Search for the cell housing the specified text and yield its [x, y] center coordinate. 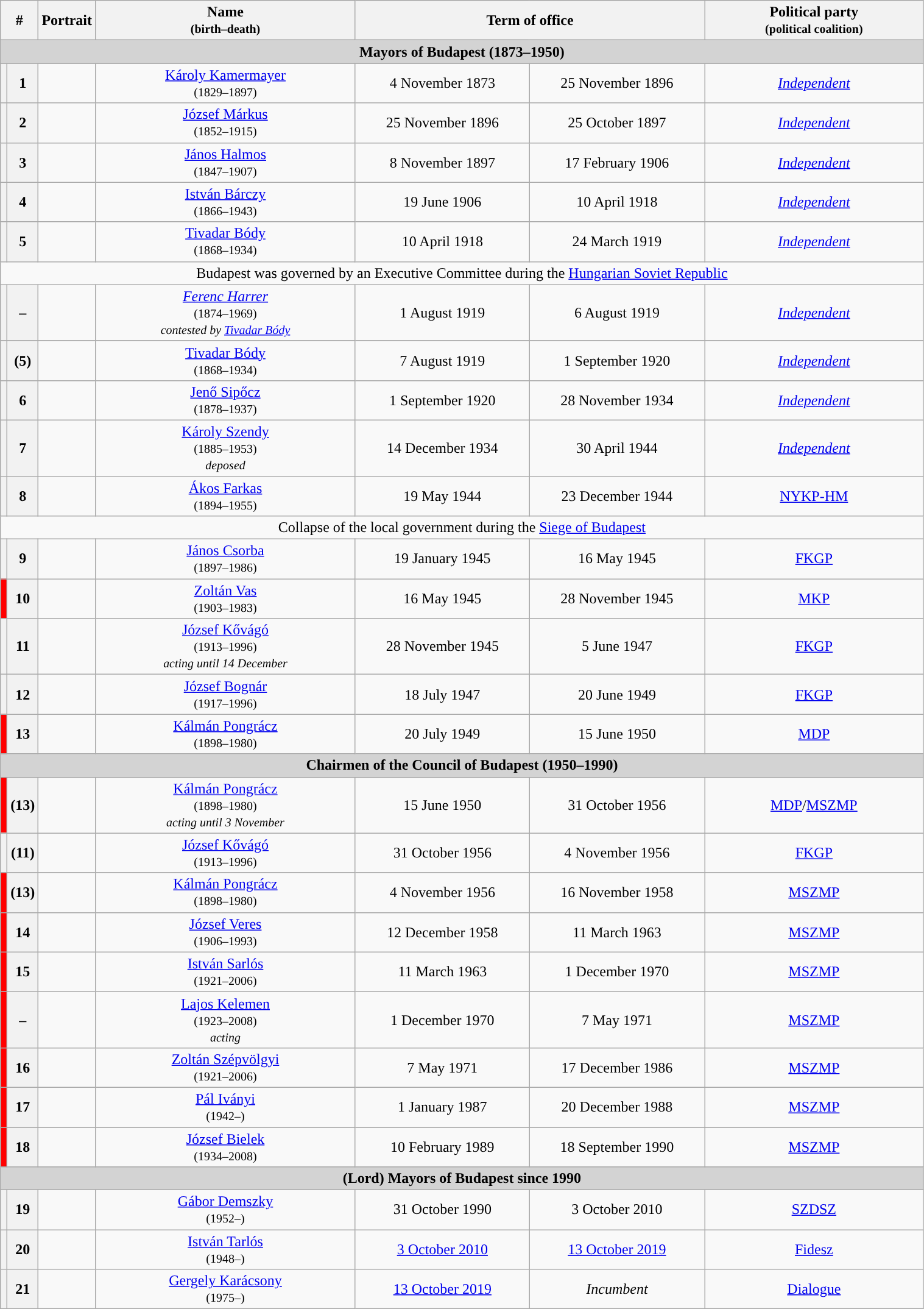
21 [23, 1289]
6 August 1919 [617, 313]
Ákos Farkas(1894–1955) [225, 496]
14 [23, 932]
Gergely Karácsony(1975–) [225, 1289]
NYKP-HM [814, 496]
18 [23, 1147]
10 [23, 598]
Mayors of Budapest (1873–1950) [462, 52]
17 February 1906 [617, 162]
16 November 1958 [617, 892]
18 September 1990 [617, 1147]
MDP/MSZMP [814, 805]
19 May 1944 [442, 496]
Zoltán Vas(1903–1983) [225, 598]
István Sarlós(1921–2006) [225, 971]
15 [23, 971]
(5) [23, 361]
31 October 1990 [442, 1210]
20 [23, 1249]
23 December 1944 [617, 496]
# [19, 21]
János Halmos(1847–1907) [225, 162]
MKP [814, 598]
József Veres(1906–1993) [225, 932]
20 July 1949 [442, 734]
Jenő Sipőcz(1878–1937) [225, 400]
Fidesz [814, 1249]
Gábor Demszky(1952–) [225, 1210]
Name(birth–death) [225, 21]
16 [23, 1068]
7 August 1919 [442, 361]
14 December 1934 [442, 448]
19 [23, 1210]
Zoltán Szépvölgyi(1921–2006) [225, 1068]
4 [23, 202]
6 [23, 400]
1 [23, 83]
20 December 1988 [617, 1107]
7 [23, 448]
József Kővágó(1913–1996)acting until 14 December [225, 647]
25 October 1897 [617, 123]
Dialogue [814, 1289]
Political party(political coalition) [814, 21]
József Kővágó(1913–1996) [225, 853]
Term of office [530, 21]
Pál Iványi(1942–) [225, 1107]
17 December 1986 [617, 1068]
Lajos Kelemen(1923–2008)acting [225, 1020]
17 [23, 1107]
8 November 1897 [442, 162]
János Csorba(1897–1986) [225, 559]
Chairmen of the Council of Budapest (1950–1990) [462, 765]
Collapse of the local government during the Siege of Budapest [462, 528]
9 [23, 559]
28 November 1934 [617, 400]
József Bognár(1917–1996) [225, 695]
30 April 1944 [617, 448]
Ferenc Harrer(1874–1969)contested by Tivadar Bódy [225, 313]
19 January 1945 [442, 559]
19 June 1906 [442, 202]
Károly Kamermayer(1829–1897) [225, 83]
Budapest was governed by an Executive Committee during the Hungarian Soviet Republic [462, 273]
2 [23, 123]
10 February 1989 [442, 1147]
5 June 1947 [617, 647]
20 June 1949 [617, 695]
József Bielek(1934–2008) [225, 1147]
4 November 1873 [442, 83]
István Tarlós(1948–) [225, 1249]
MDP [814, 734]
1 January 1987 [442, 1107]
5 [23, 241]
12 December 1958 [442, 932]
18 July 1947 [442, 695]
Portrait [67, 21]
SZDSZ [814, 1210]
(11) [23, 853]
12 [23, 695]
24 March 1919 [617, 241]
Károly Szendy(1885–1953)deposed [225, 448]
Incumbent [617, 1289]
Kálmán Pongrácz(1898–1980)acting until 3 November [225, 805]
József Márkus(1852–1915) [225, 123]
(Lord) Mayors of Budapest since 1990 [462, 1179]
8 [23, 496]
1 August 1919 [442, 313]
11 [23, 647]
István Bárczy(1866–1943) [225, 202]
13 [23, 734]
3 [23, 162]
